Find where the given text appears and provide that cell's center as (X, Y) coordinate. 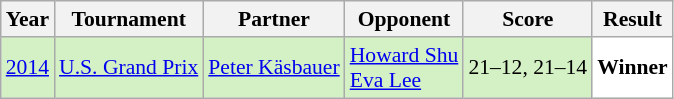
Opponent (404, 19)
U.S. Grand Prix (128, 68)
Winner (632, 68)
21–12, 21–14 (528, 68)
2014 (28, 68)
Partner (274, 19)
Year (28, 19)
Score (528, 19)
Howard Shu Eva Lee (404, 68)
Tournament (128, 19)
Result (632, 19)
Peter Käsbauer (274, 68)
